Search for the cell housing the specified text and yield its (x, y) center coordinate. 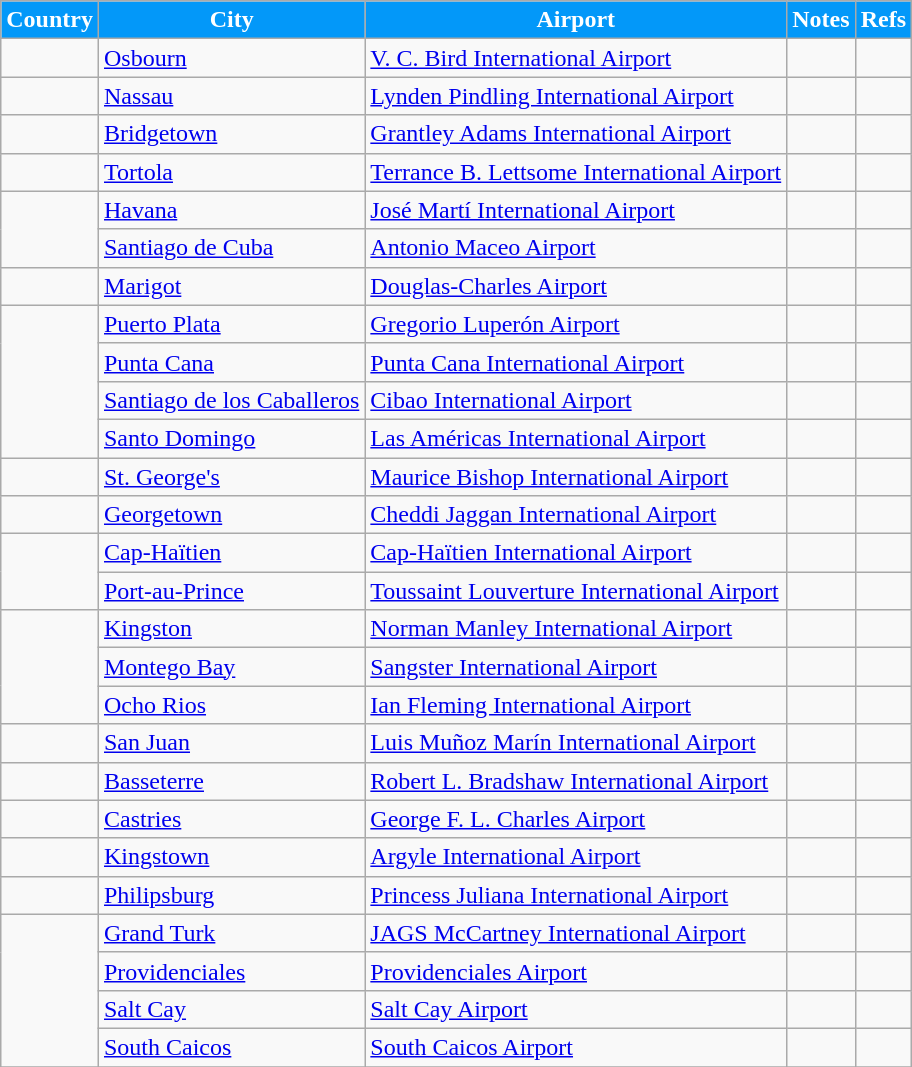
Santiago de los Caballeros (231, 400)
St. George's (231, 477)
Punta Cana (231, 362)
Cap-Haïtien International Airport (576, 553)
Cibao International Airport (576, 400)
Osbourn (231, 58)
Kingston (231, 629)
Marigot (231, 286)
City (231, 20)
South Caicos Airport (576, 1047)
Terrance B. Lettsome International Airport (576, 172)
South Caicos (231, 1047)
Kingstown (231, 857)
José Martí International Airport (576, 210)
Maurice Bishop International Airport (576, 477)
Princess Juliana International Airport (576, 895)
Cap-Haïtien (231, 553)
Puerto Plata (231, 324)
Providenciales (231, 971)
Havana (231, 210)
Antonio Maceo Airport (576, 248)
George F. L. Charles Airport (576, 819)
Gregorio Luperón Airport (576, 324)
JAGS McCartney International Airport (576, 933)
Country (50, 20)
Grantley Adams International Airport (576, 134)
Ian Fleming International Airport (576, 705)
Argyle International Airport (576, 857)
Tortola (231, 172)
Salt Cay (231, 1009)
Toussaint Louverture International Airport (576, 591)
Norman Manley International Airport (576, 629)
Basseterre (231, 781)
Castries (231, 819)
Grand Turk (231, 933)
Las Américas International Airport (576, 438)
Lynden Pindling International Airport (576, 96)
Sangster International Airport (576, 667)
Salt Cay Airport (576, 1009)
Luis Muñoz Marín International Airport (576, 743)
V. C. Bird International Airport (576, 58)
Douglas-Charles Airport (576, 286)
San Juan (231, 743)
Providenciales Airport (576, 971)
Bridgetown (231, 134)
Punta Cana International Airport (576, 362)
Robert L. Bradshaw International Airport (576, 781)
Cheddi Jaggan International Airport (576, 515)
Port-au-Prince (231, 591)
Nassau (231, 96)
Montego Bay (231, 667)
Ocho Rios (231, 705)
Santiago de Cuba (231, 248)
Georgetown (231, 515)
Philipsburg (231, 895)
Santo Domingo (231, 438)
Airport (576, 20)
Refs (883, 20)
Notes (821, 20)
